Capture the cell that displays the provided text and extract its [x, y] central coordinate. 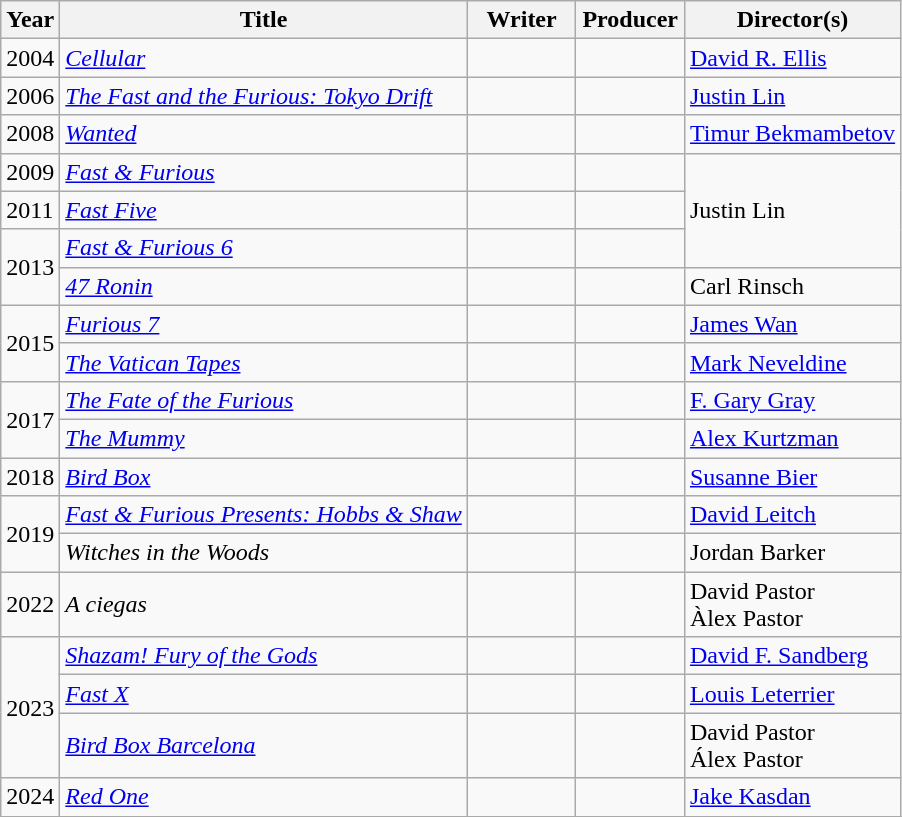
Jake Kasdan [792, 797]
2009 [30, 172]
David R. Ellis [792, 58]
Furious 7 [264, 324]
2015 [30, 343]
F. Gary Gray [792, 400]
Bird Box Barcelona [264, 746]
Timur Bekmambetov [792, 134]
Writer [522, 20]
A ciegas [264, 604]
David F. Sandberg [792, 656]
Fast X [264, 694]
2013 [30, 267]
Witches in the Woods [264, 553]
Fast & Furious Presents: Hobbs & Shaw [264, 515]
David Leitch [792, 515]
Shazam! Fury of the Gods [264, 656]
Cellular [264, 58]
The Fate of the Furious [264, 400]
The Fast and the Furious: Tokyo Drift [264, 96]
2011 [30, 210]
Fast Five [264, 210]
Louis Leterrier [792, 694]
David PastorÁlex Pastor [792, 746]
2004 [30, 58]
Red One [264, 797]
Susanne Bier [792, 477]
Wanted [264, 134]
2017 [30, 419]
Bird Box [264, 477]
2022 [30, 604]
2023 [30, 708]
James Wan [792, 324]
2019 [30, 534]
2006 [30, 96]
Jordan Barker [792, 553]
Year [30, 20]
2024 [30, 797]
Fast & Furious 6 [264, 248]
Title [264, 20]
The Mummy [264, 438]
2018 [30, 477]
The Vatican Tapes [264, 362]
Director(s) [792, 20]
Alex Kurtzman [792, 438]
David PastorÀlex Pastor [792, 604]
Fast & Furious [264, 172]
2008 [30, 134]
Producer [630, 20]
Carl Rinsch [792, 286]
47 Ronin [264, 286]
Mark Neveldine [792, 362]
